Find where the given text appears and provide that cell's center as [X, Y] coordinate. 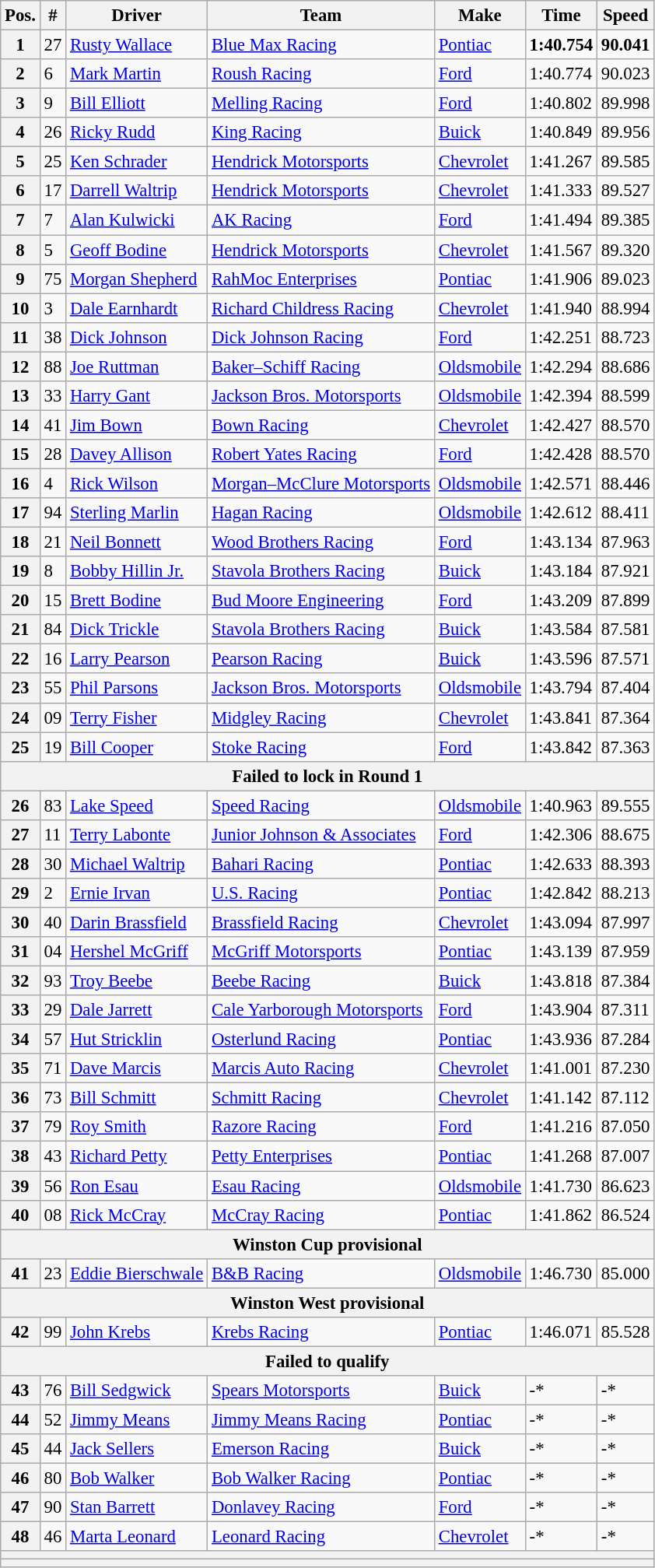
Marta Leonard [137, 1537]
48 [20, 1537]
Richard Petty [137, 1156]
22 [20, 659]
Make [479, 16]
87.997 [625, 922]
Stoke Racing [321, 747]
1:42.394 [561, 396]
Larry Pearson [137, 659]
56 [53, 1186]
1:46.071 [561, 1332]
14 [20, 425]
88.675 [625, 835]
Failed to lock in Round 1 [327, 776]
1:43.184 [561, 571]
89.385 [625, 220]
1:43.094 [561, 922]
Blue Max Racing [321, 45]
35 [20, 1068]
71 [53, 1068]
Cale Yarborough Motorsports [321, 1010]
1:40.802 [561, 103]
87.112 [625, 1098]
Dick Johnson [137, 337]
Sterling Marlin [137, 513]
89.320 [625, 250]
1:46.730 [561, 1273]
1:40.754 [561, 45]
Hagan Racing [321, 513]
73 [53, 1098]
13 [20, 396]
Jim Bown [137, 425]
Pos. [20, 16]
99 [53, 1332]
Winston Cup provisional [327, 1244]
1:42.427 [561, 425]
88 [53, 367]
Geoff Bodine [137, 250]
1:42.612 [561, 513]
Richard Childress Racing [321, 308]
Bud Moore Engineering [321, 601]
1:43.596 [561, 659]
Hut Stricklin [137, 1040]
U.S. Racing [321, 893]
88.411 [625, 513]
Bill Schmitt [137, 1098]
87.364 [625, 717]
Pearson Racing [321, 659]
Leonard Racing [321, 1537]
AK Racing [321, 220]
1:41.268 [561, 1156]
Bobby Hillin Jr. [137, 571]
1:42.251 [561, 337]
87.963 [625, 542]
87.959 [625, 952]
24 [20, 717]
Speed Racing [321, 805]
86.524 [625, 1215]
1:42.428 [561, 454]
Krebs Racing [321, 1332]
B&B Racing [321, 1273]
37 [20, 1128]
87.581 [625, 630]
10 [20, 308]
Driver [137, 16]
Eddie Bierschwale [137, 1273]
Rick Wilson [137, 483]
Joe Ruttman [137, 367]
47 [20, 1507]
52 [53, 1419]
1:40.849 [561, 132]
88.686 [625, 367]
1 [20, 45]
1:42.571 [561, 483]
57 [53, 1040]
Dick Trickle [137, 630]
20 [20, 601]
87.921 [625, 571]
Ernie Irvan [137, 893]
Terry Labonte [137, 835]
88.213 [625, 893]
Harry Gant [137, 396]
Spears Motorsports [321, 1391]
88.393 [625, 864]
1:43.842 [561, 747]
89.555 [625, 805]
John Krebs [137, 1332]
1:43.936 [561, 1040]
55 [53, 689]
1:41.001 [561, 1068]
1:43.794 [561, 689]
Rick McCray [137, 1215]
1:41.494 [561, 220]
1:43.841 [561, 717]
1:43.904 [561, 1010]
1:41.906 [561, 279]
1:41.730 [561, 1186]
12 [20, 367]
Jimmy Means Racing [321, 1419]
1:40.963 [561, 805]
Dick Johnson Racing [321, 337]
1:43.818 [561, 981]
Donlavey Racing [321, 1507]
76 [53, 1391]
Marcis Auto Racing [321, 1068]
Lake Speed [137, 805]
1:41.940 [561, 308]
Dave Marcis [137, 1068]
Dale Jarrett [137, 1010]
Phil Parsons [137, 689]
Failed to qualify [327, 1361]
Speed [625, 16]
1:42.294 [561, 367]
King Racing [321, 132]
Baker–Schiff Racing [321, 367]
Brassfield Racing [321, 922]
1:43.584 [561, 630]
Bown Racing [321, 425]
Bahari Racing [321, 864]
87.311 [625, 1010]
42 [20, 1332]
Darin Brassfield [137, 922]
Roush Racing [321, 74]
32 [20, 981]
89.956 [625, 132]
Ron Esau [137, 1186]
87.571 [625, 659]
79 [53, 1128]
Michael Waltrip [137, 864]
Midgley Racing [321, 717]
Bill Cooper [137, 747]
34 [20, 1040]
90 [53, 1507]
90.041 [625, 45]
Terry Fisher [137, 717]
87.230 [625, 1068]
Troy Beebe [137, 981]
84 [53, 630]
87.384 [625, 981]
89.998 [625, 103]
Morgan Shepherd [137, 279]
87.007 [625, 1156]
Ricky Rudd [137, 132]
Osterlund Racing [321, 1040]
Bob Walker [137, 1479]
Alan Kulwicki [137, 220]
89.585 [625, 162]
Razore Racing [321, 1128]
36 [20, 1098]
RahMoc Enterprises [321, 279]
Bob Walker Racing [321, 1479]
80 [53, 1479]
Dale Earnhardt [137, 308]
88.446 [625, 483]
Darrell Waltrip [137, 191]
1:41.267 [561, 162]
45 [20, 1449]
08 [53, 1215]
1:42.306 [561, 835]
1:41.862 [561, 1215]
89.023 [625, 279]
Winston West provisional [327, 1303]
Schmitt Racing [321, 1098]
Petty Enterprises [321, 1156]
18 [20, 542]
85.000 [625, 1273]
31 [20, 952]
88.994 [625, 308]
1:42.633 [561, 864]
39 [20, 1186]
Hershel McGriff [137, 952]
1:41.216 [561, 1128]
1:42.842 [561, 893]
Team [321, 16]
Junior Johnson & Associates [321, 835]
McCray Racing [321, 1215]
Davey Allison [137, 454]
McGriff Motorsports [321, 952]
94 [53, 513]
85.528 [625, 1332]
1:41.333 [561, 191]
Esau Racing [321, 1186]
87.050 [625, 1128]
Roy Smith [137, 1128]
# [53, 16]
Beebe Racing [321, 981]
Melling Racing [321, 103]
1:41.142 [561, 1098]
1:43.209 [561, 601]
Robert Yates Racing [321, 454]
Brett Bodine [137, 601]
Ken Schrader [137, 162]
09 [53, 717]
Stan Barrett [137, 1507]
89.527 [625, 191]
87.284 [625, 1040]
88.599 [625, 396]
Mark Martin [137, 74]
75 [53, 279]
Morgan–McClure Motorsports [321, 483]
1:40.774 [561, 74]
87.899 [625, 601]
86.623 [625, 1186]
Wood Brothers Racing [321, 542]
Rusty Wallace [137, 45]
1:43.139 [561, 952]
1:43.134 [561, 542]
Jack Sellers [137, 1449]
93 [53, 981]
90.023 [625, 74]
87.363 [625, 747]
04 [53, 952]
1:41.567 [561, 250]
87.404 [625, 689]
83 [53, 805]
Bill Sedgwick [137, 1391]
Time [561, 16]
88.723 [625, 337]
Jimmy Means [137, 1419]
Bill Elliott [137, 103]
Emerson Racing [321, 1449]
Neil Bonnett [137, 542]
